Detect which cell encompasses the target text, then output its (X, Y) center coordinate. 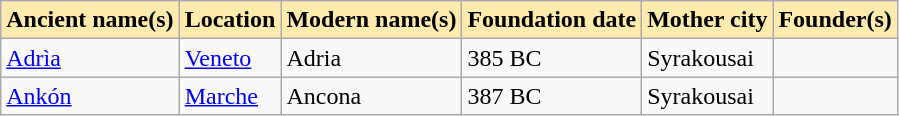
Mother city (708, 20)
Ancona (372, 96)
387 BC (552, 96)
Location (230, 20)
Foundation date (552, 20)
Founder(s) (835, 20)
Adria (372, 58)
Modern name(s) (372, 20)
Adrìa (90, 58)
Ancient name(s) (90, 20)
Veneto (230, 58)
385 BC (552, 58)
Ankón (90, 96)
Marche (230, 96)
